Provide the (X, Y) coordinate of the cell's center where the given text is located.  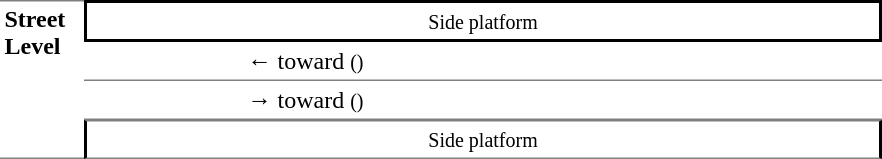
Street Level (42, 80)
← toward () (562, 62)
→ toward () (562, 100)
